Return the [x, y] coordinate for the center point of the cell that contains the specified text.  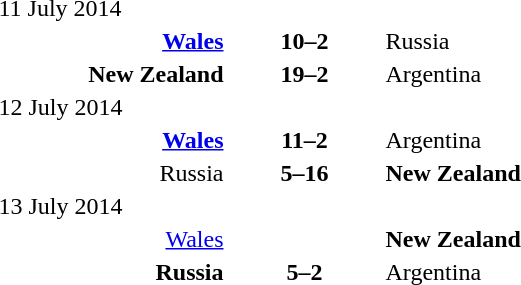
5–16 [304, 173]
10–2 [304, 41]
19–2 [304, 74]
11–2 [304, 140]
